Detect which cell encompasses the target text, then output its [X, Y] center coordinate. 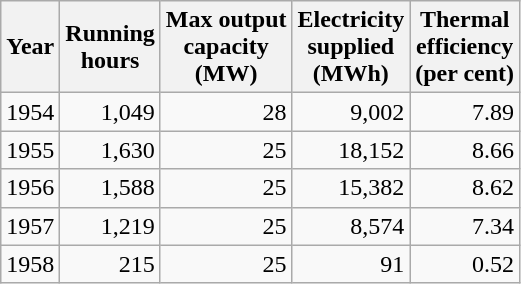
1955 [30, 150]
7.34 [465, 226]
91 [351, 264]
Max outputcapacity(MW) [226, 47]
15,382 [351, 188]
1,049 [110, 112]
1954 [30, 112]
1957 [30, 226]
8.62 [465, 188]
1,219 [110, 226]
0.52 [465, 264]
1958 [30, 264]
Thermalefficiency(per cent) [465, 47]
8,574 [351, 226]
18,152 [351, 150]
Electricitysupplied(MWh) [351, 47]
Year [30, 47]
7.89 [465, 112]
1,588 [110, 188]
9,002 [351, 112]
1956 [30, 188]
1,630 [110, 150]
215 [110, 264]
Runninghours [110, 47]
28 [226, 112]
8.66 [465, 150]
